Return the (x, y) coordinate for the center point of the cell that contains the specified text.  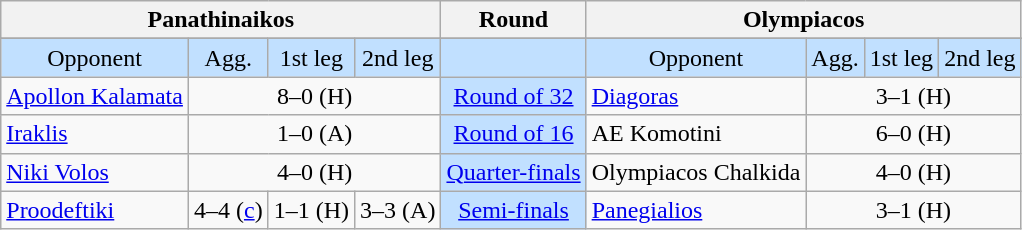
4–4 (c) (228, 210)
Niki Volos (95, 172)
ΑΕ Komotini (696, 134)
3–3 (A) (398, 210)
8–0 (H) (314, 96)
Panathinaikos (221, 20)
1–0 (A) (314, 134)
Iraklis (95, 134)
1–1 (H) (311, 210)
Semi-finals (514, 210)
Round of 16 (514, 134)
Proodeftiki (95, 210)
6–0 (H) (914, 134)
Apollon Kalamata (95, 96)
Round (514, 20)
Olympiacos (804, 20)
Olympiacos Chalkida (696, 172)
Diagoras (696, 96)
Quarter-finals (514, 172)
Round of 32 (514, 96)
Panegialios (696, 210)
